Return [x, y] of the center of cell containing provided text 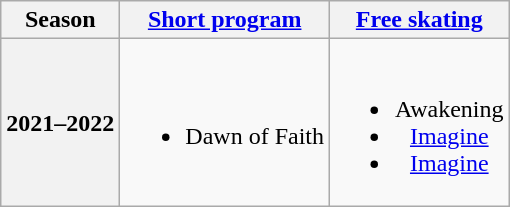
Season [60, 20]
Dawn of Faith [225, 122]
Free skating [420, 20]
Awakening Imagine Imagine [420, 122]
2021–2022 [60, 122]
Short program [225, 20]
